Locate the cell with the specified text and output its [X, Y] center coordinate. 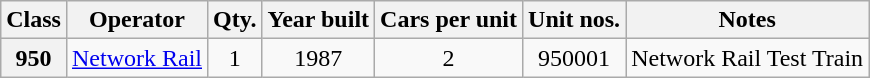
Unit nos. [574, 20]
Year built [318, 20]
950 [34, 58]
950001 [574, 58]
Network Rail Test Train [748, 58]
1 [235, 58]
Cars per unit [449, 20]
2 [449, 58]
1987 [318, 58]
Qty. [235, 20]
Operator [136, 20]
Network Rail [136, 58]
Class [34, 20]
Notes [748, 20]
